Determine the (X, Y) coordinate at the center of the cell enclosing the given text.  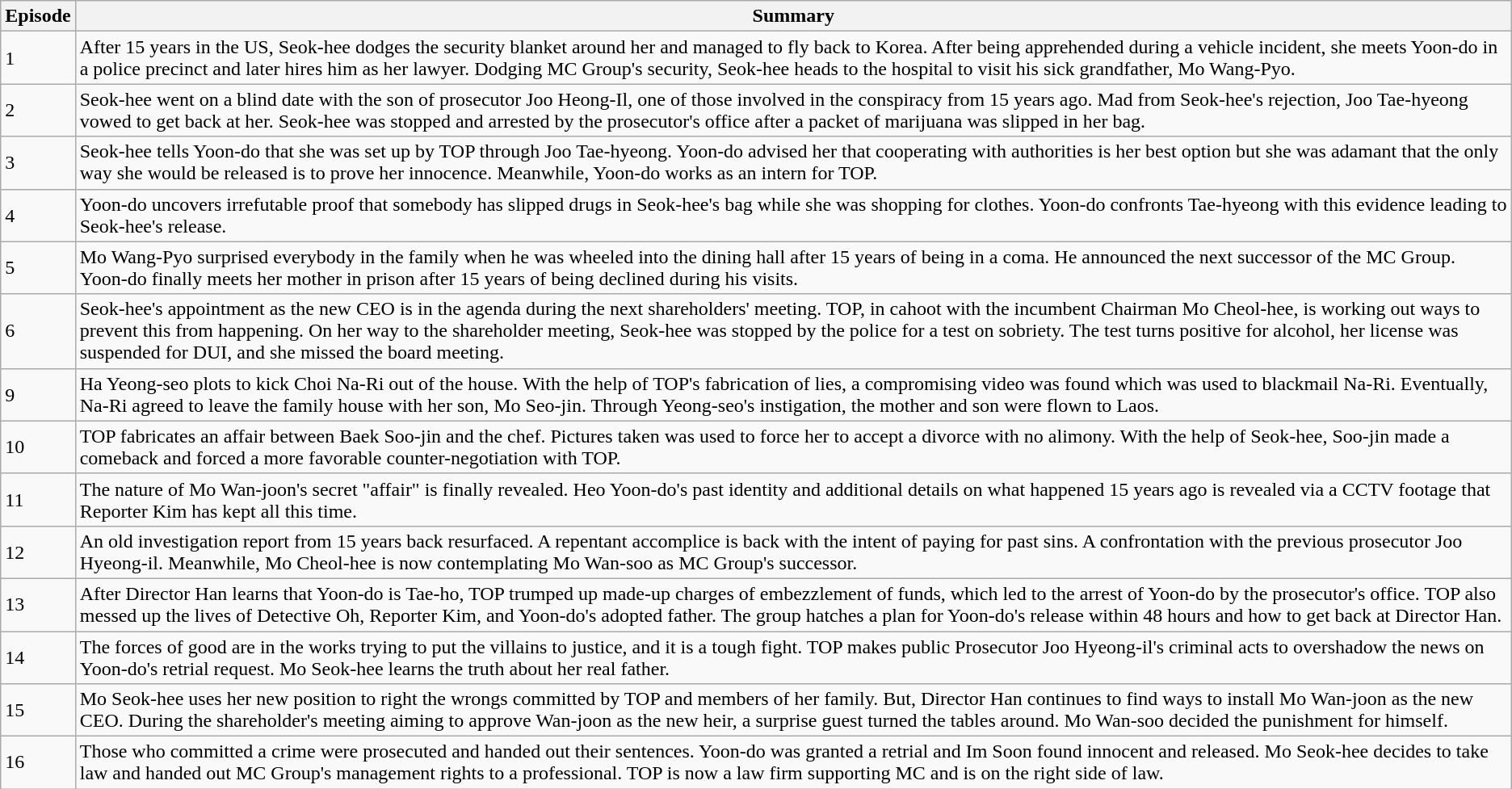
16 (38, 762)
14 (38, 657)
12 (38, 552)
13 (38, 604)
4 (38, 215)
11 (38, 499)
Summary (793, 16)
2 (38, 110)
10 (38, 447)
15 (38, 711)
9 (38, 394)
1 (38, 58)
6 (38, 331)
Episode (38, 16)
3 (38, 163)
5 (38, 268)
